Return [x, y] of the center of cell containing provided text 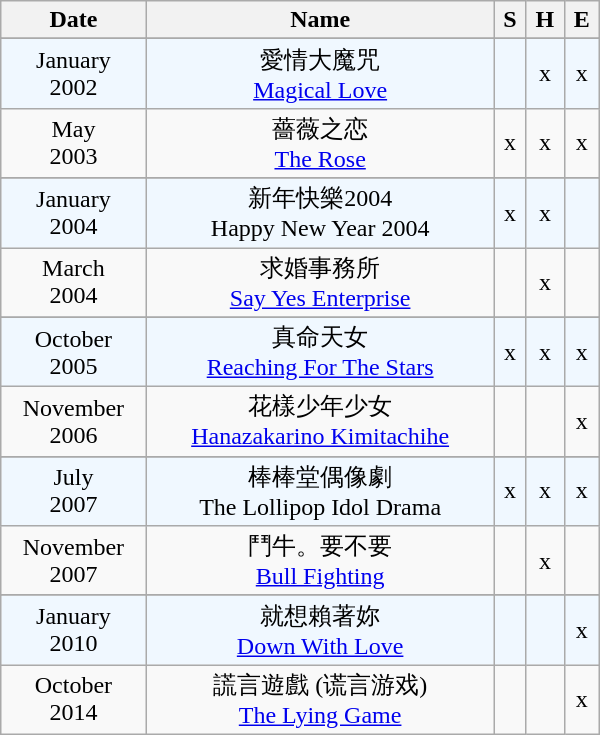
新年快樂2004Happy New Year 2004 [320, 213]
October2005 [74, 352]
January2002 [74, 74]
求婚事務所Say Yes Enterprise [320, 283]
就想賴著妳Down With Love [320, 630]
October2014 [74, 700]
愛情大魔咒Magical Love [320, 74]
November2007 [74, 561]
E [582, 20]
H [545, 20]
November2006 [74, 422]
Date [74, 20]
S [510, 20]
Name [320, 20]
March2004 [74, 283]
花樣少年少女Hanazakarino Kimitachihe [320, 422]
棒棒堂偶像劇The Lollipop Idol Drama [320, 491]
謊言遊戲 (谎言游戏)The Lying Game [320, 700]
July2007 [74, 491]
鬥牛。要不要Bull Fighting [320, 561]
薔薇之恋The Rose [320, 143]
May2003 [74, 143]
January2010 [74, 630]
January2004 [74, 213]
真命天女Reaching For The Stars [320, 352]
